Pinpoint the cell where the given text exists, returning its (x, y) midpoint coordinate. 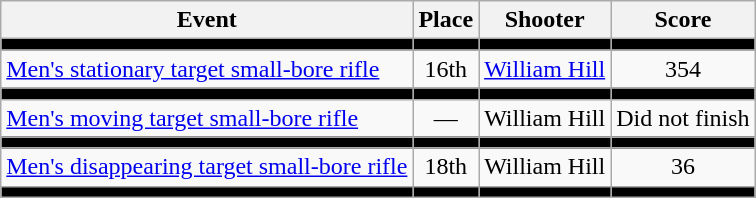
Shooter (545, 20)
Men's stationary target small-bore rifle (207, 69)
Event (207, 20)
16th (446, 69)
Did not finish (683, 118)
18th (446, 167)
Place (446, 20)
36 (683, 167)
354 (683, 69)
Men's moving target small-bore rifle (207, 118)
Men's disappearing target small-bore rifle (207, 167)
Score (683, 20)
— (446, 118)
